Identify which cell holds the provided text, then report its (X, Y) central coordinate. 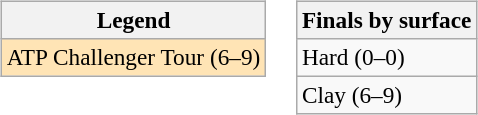
Legend (133, 20)
Finals by surface (387, 20)
Hard (0–0) (387, 57)
ATP Challenger Tour (6–9) (133, 57)
Clay (6–9) (387, 95)
